Capture the cell that displays the provided text and extract its (x, y) central coordinate. 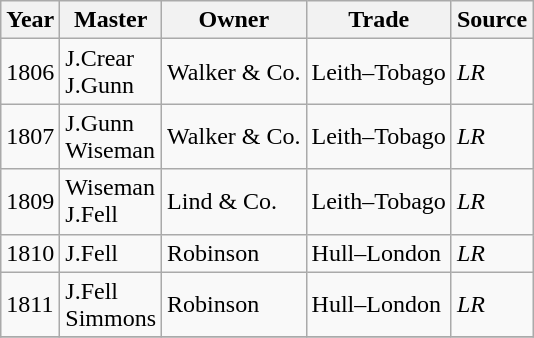
J.CrearJ.Gunn (111, 72)
Owner (234, 20)
1807 (30, 136)
J.GunnWiseman (111, 136)
Lind & Co. (234, 202)
J.Fell (111, 253)
Source (492, 20)
Trade (378, 20)
Year (30, 20)
WisemanJ.Fell (111, 202)
1806 (30, 72)
1811 (30, 304)
1810 (30, 253)
Master (111, 20)
J.FellSimmons (111, 304)
1809 (30, 202)
